Provide the (x, y) coordinate of the cell's center where the given text is located.  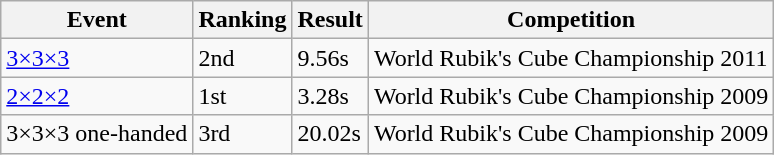
9.56s (330, 58)
3×3×3 one-handed (97, 134)
Ranking (242, 20)
Competition (570, 20)
3×3×3 (97, 58)
3rd (242, 134)
World Rubik's Cube Championship 2011 (570, 58)
1st (242, 96)
Event (97, 20)
2×2×2 (97, 96)
3.28s (330, 96)
Result (330, 20)
2nd (242, 58)
20.02s (330, 134)
